Locate the cell with the specified text and output its [X, Y] center coordinate. 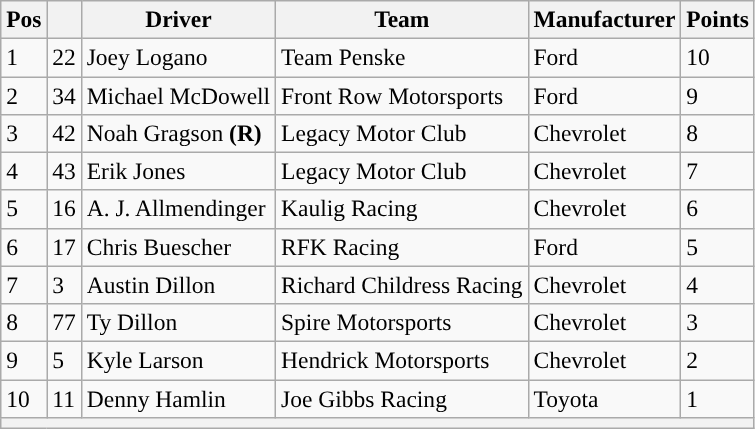
Team Penske [402, 57]
Kaulig Racing [402, 209]
42 [64, 133]
77 [64, 322]
Team [402, 19]
Pos [24, 19]
34 [64, 95]
A. J. Allmendinger [178, 209]
RFK Racing [402, 247]
Austin Dillon [178, 285]
Chris Buescher [178, 247]
22 [64, 57]
Points [718, 19]
Joe Gibbs Racing [402, 398]
Denny Hamlin [178, 398]
16 [64, 209]
Michael McDowell [178, 95]
Driver [178, 19]
43 [64, 171]
Erik Jones [178, 171]
Noah Gragson (R) [178, 133]
Ty Dillon [178, 322]
Front Row Motorsports [402, 95]
Toyota [604, 398]
Joey Logano [178, 57]
17 [64, 247]
Manufacturer [604, 19]
Spire Motorsports [402, 322]
Hendrick Motorsports [402, 360]
11 [64, 398]
Richard Childress Racing [402, 285]
Kyle Larson [178, 360]
